From the cell containing the given text, extract its center point as [x, y] coordinate. 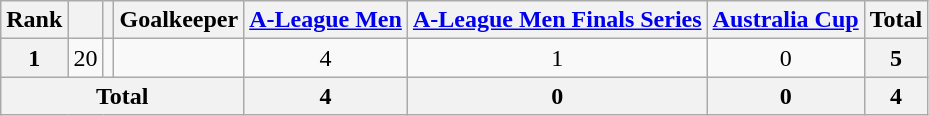
Rank [34, 20]
A-League Men [326, 20]
5 [896, 58]
Goalkeeper [179, 20]
A-League Men Finals Series [557, 20]
Australia Cup [786, 20]
20 [86, 58]
